Find where the given text appears and provide that cell's center as (X, Y) coordinate. 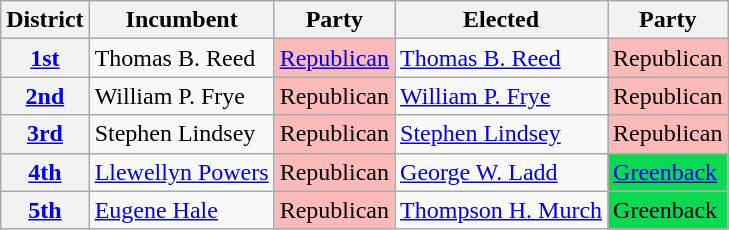
Incumbent (182, 20)
Eugene Hale (182, 210)
1st (45, 58)
5th (45, 210)
2nd (45, 96)
4th (45, 172)
Elected (502, 20)
George W. Ladd (502, 172)
Thompson H. Murch (502, 210)
3rd (45, 134)
Llewellyn Powers (182, 172)
District (45, 20)
